Output the (x, y) coordinate of the center of the cell containing the given text.  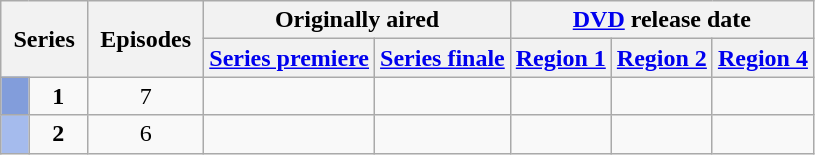
Episodes (146, 39)
Series finale (443, 58)
Region 4 (762, 58)
Region 1 (560, 58)
DVD release date (662, 20)
1 (58, 96)
Series premiere (290, 58)
Originally aired (357, 20)
Series (44, 39)
6 (146, 134)
Region 2 (662, 58)
2 (58, 134)
7 (146, 96)
